Identify which cell holds the provided text, then report its (x, y) central coordinate. 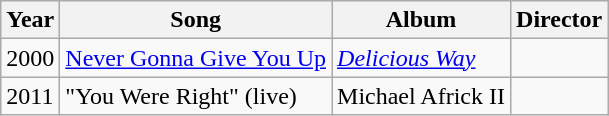
2000 (30, 58)
Year (30, 20)
"You Were Right" (live) (196, 96)
Song (196, 20)
Never Gonna Give You Up (196, 58)
Michael Africk II (422, 96)
Album (422, 20)
2011 (30, 96)
Delicious Way (422, 58)
Director (560, 20)
